From the cell containing the given text, extract its center point as (x, y) coordinate. 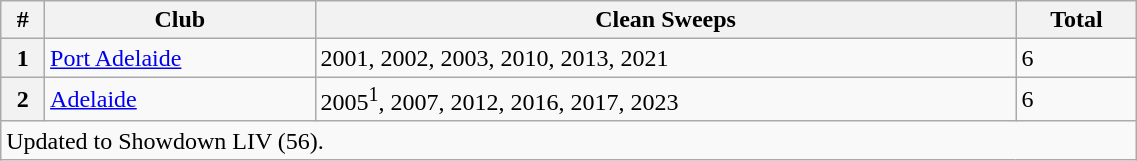
Clean Sweeps (666, 20)
Total (1076, 20)
20051, 2007, 2012, 2016, 2017, 2023 (666, 100)
Adelaide (180, 100)
2001, 2002, 2003, 2010, 2013, 2021 (666, 58)
2 (23, 100)
Club (180, 20)
# (23, 20)
Port Adelaide (180, 58)
1 (23, 58)
Updated to Showdown LIV (56). (569, 140)
